Return [x, y] of the center of cell containing provided text 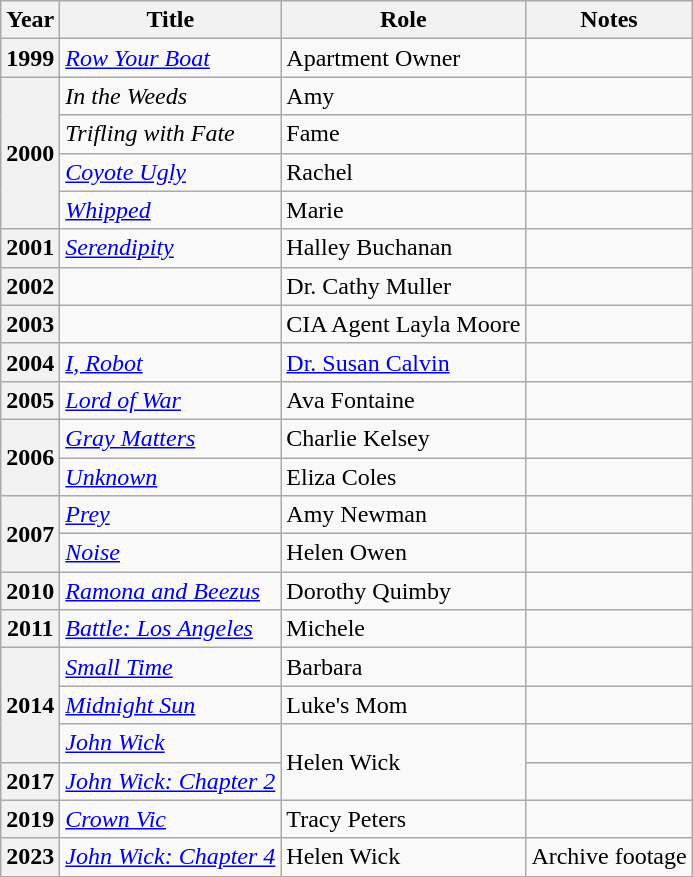
2001 [30, 248]
2011 [30, 629]
Charlie Kelsey [404, 438]
Helen Owen [404, 553]
2006 [30, 457]
John Wick [170, 743]
Crown Vic [170, 819]
Dr. Susan Calvin [404, 362]
Row Your Boat [170, 58]
Midnight Sun [170, 705]
2014 [30, 705]
Ramona and Beezus [170, 591]
Michele [404, 629]
Battle: Los Angeles [170, 629]
Rachel [404, 172]
Title [170, 20]
Archive footage [609, 857]
2000 [30, 153]
Halley Buchanan [404, 248]
2010 [30, 591]
2005 [30, 400]
Apartment Owner [404, 58]
CIA Agent Layla Moore [404, 324]
Marie [404, 210]
Amy [404, 96]
Ava Fontaine [404, 400]
1999 [30, 58]
Small Time [170, 667]
Unknown [170, 477]
2023 [30, 857]
2003 [30, 324]
Fame [404, 134]
Whipped [170, 210]
Dr. Cathy Muller [404, 286]
I, Robot [170, 362]
Gray Matters [170, 438]
John Wick: Chapter 2 [170, 781]
Lord of War [170, 400]
Eliza Coles [404, 477]
John Wick: Chapter 4 [170, 857]
In the Weeds [170, 96]
2019 [30, 819]
Serendipity [170, 248]
Tracy Peters [404, 819]
Trifling with Fate [170, 134]
Noise [170, 553]
Prey [170, 515]
Notes [609, 20]
Amy Newman [404, 515]
Luke's Mom [404, 705]
Year [30, 20]
Coyote Ugly [170, 172]
2002 [30, 286]
2017 [30, 781]
Role [404, 20]
Dorothy Quimby [404, 591]
2004 [30, 362]
Barbara [404, 667]
2007 [30, 534]
